Capture the cell that displays the provided text and extract its [X, Y] central coordinate. 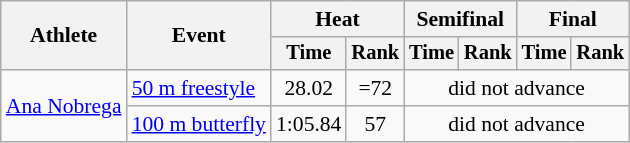
Athlete [64, 36]
Final [573, 19]
Semifinal [460, 19]
100 m butterfly [199, 124]
57 [375, 124]
Ana Nobrega [64, 106]
28.02 [308, 88]
Event [199, 36]
1:05.84 [308, 124]
50 m freestyle [199, 88]
Heat [338, 19]
=72 [375, 88]
